Identify which cell holds the provided text, then report its [X, Y] central coordinate. 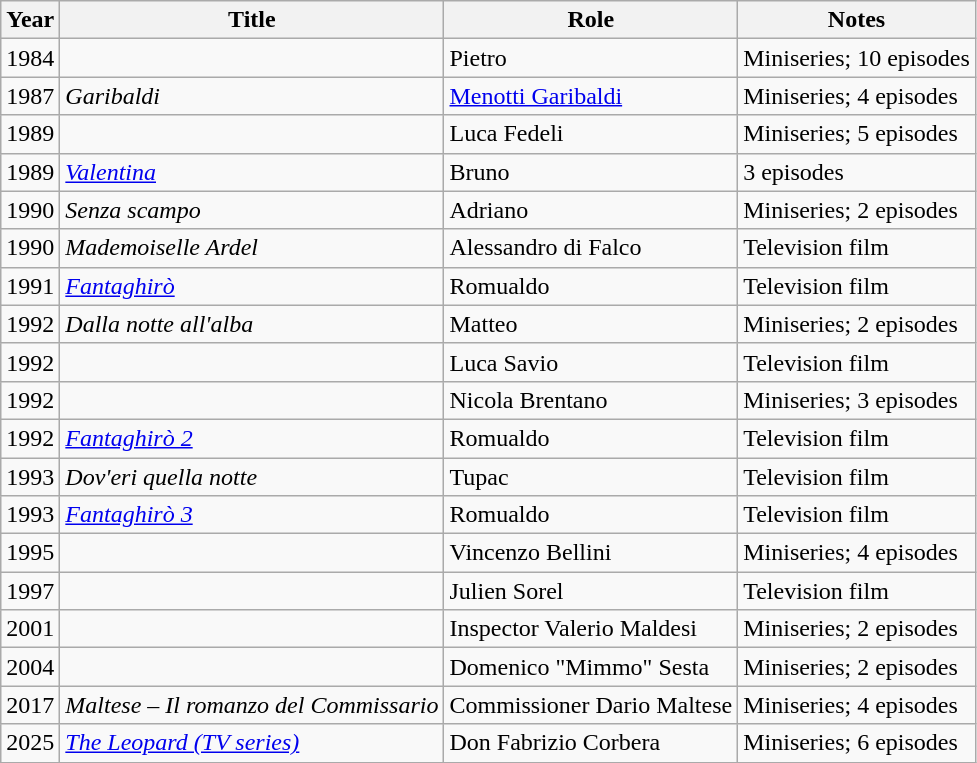
Vincenzo Bellini [591, 553]
Pietro [591, 58]
Alessandro di Falco [591, 248]
Dov'eri quella notte [252, 477]
Miniseries; 6 episodes [857, 743]
2017 [30, 705]
Bruno [591, 172]
Inspector Valerio Maldesi [591, 629]
Title [252, 20]
Miniseries; 5 episodes [857, 134]
Fantaghirò [252, 286]
Valentina [252, 172]
2025 [30, 743]
Dalla notte all'alba [252, 324]
Don Fabrizio Corbera [591, 743]
Menotti Garibaldi [591, 96]
2001 [30, 629]
Julien Sorel [591, 591]
Fantaghirò 3 [252, 515]
Commissioner Dario Maltese [591, 705]
Miniseries; 3 episodes [857, 400]
Maltese – Il romanzo del Commissario [252, 705]
1997 [30, 591]
Luca Savio [591, 362]
1995 [30, 553]
1987 [30, 96]
Miniseries; 10 episodes [857, 58]
Matteo [591, 324]
Mademoiselle Ardel [252, 248]
The Leopard (TV series) [252, 743]
Tupac [591, 477]
Role [591, 20]
Garibaldi [252, 96]
Luca Fedeli [591, 134]
3 episodes [857, 172]
Fantaghirò 2 [252, 438]
1991 [30, 286]
Senza scampo [252, 210]
Nicola Brentano [591, 400]
Notes [857, 20]
Domenico "Mimmo" Sesta [591, 667]
1984 [30, 58]
2004 [30, 667]
Adriano [591, 210]
Year [30, 20]
